Pinpoint the cell where the given text exists, returning its [x, y] midpoint coordinate. 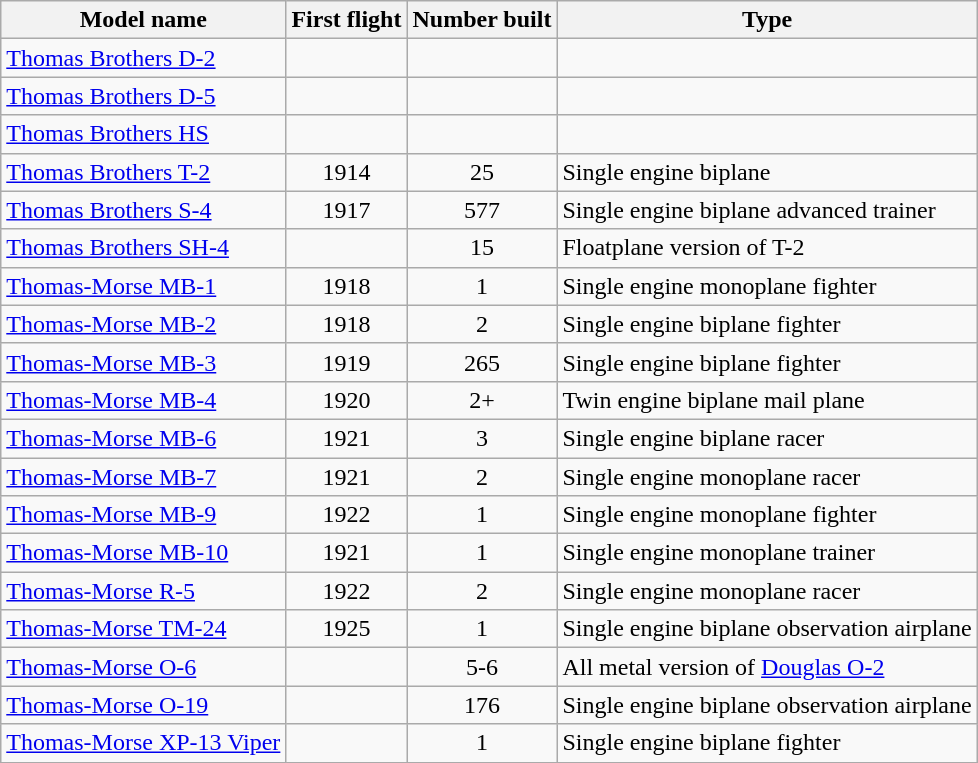
Thomas-Morse MB-10 [144, 553]
265 [482, 362]
1914 [346, 172]
Type [767, 20]
Single engine biplane racer [767, 438]
Thomas-Morse TM-24 [144, 629]
Single engine biplane [767, 172]
Thomas-Morse R-5 [144, 591]
Floatplane version of T-2 [767, 248]
Thomas-Morse MB-1 [144, 286]
15 [482, 248]
577 [482, 210]
Single engine biplane advanced trainer [767, 210]
Thomas Brothers D-5 [144, 96]
Thomas Brothers HS [144, 134]
Twin engine biplane mail plane [767, 400]
Thomas-Morse O-19 [144, 705]
Thomas-Morse MB-3 [144, 362]
First flight [346, 20]
176 [482, 705]
Thomas-Morse XP-13 Viper [144, 743]
1917 [346, 210]
Thomas Brothers S-4 [144, 210]
1919 [346, 362]
1925 [346, 629]
2+ [482, 400]
Thomas Brothers SH-4 [144, 248]
Thomas-Morse MB-7 [144, 477]
3 [482, 438]
Model name [144, 20]
1920 [346, 400]
Thomas Brothers T-2 [144, 172]
Thomas-Morse MB-2 [144, 324]
Thomas-Morse MB-6 [144, 438]
All metal version of Douglas O-2 [767, 667]
Thomas-Morse O-6 [144, 667]
Number built [482, 20]
Single engine monoplane trainer [767, 553]
Thomas-Morse MB-9 [144, 515]
5-6 [482, 667]
Thomas Brothers D-2 [144, 58]
Thomas-Morse MB-4 [144, 400]
25 [482, 172]
